Find where the given text appears and provide that cell's center as [x, y] coordinate. 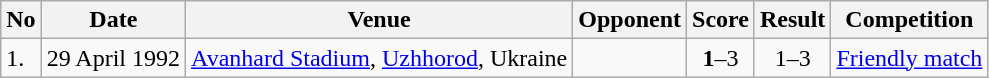
Venue [380, 20]
Competition [910, 20]
1. [21, 58]
Friendly match [910, 58]
29 April 1992 [113, 58]
Date [113, 20]
Avanhard Stadium, Uzhhorod, Ukraine [380, 58]
Opponent [630, 20]
No [21, 20]
Score [721, 20]
Result [792, 20]
